Extract the (X, Y) coordinate from the center of the cell holding the provided text.  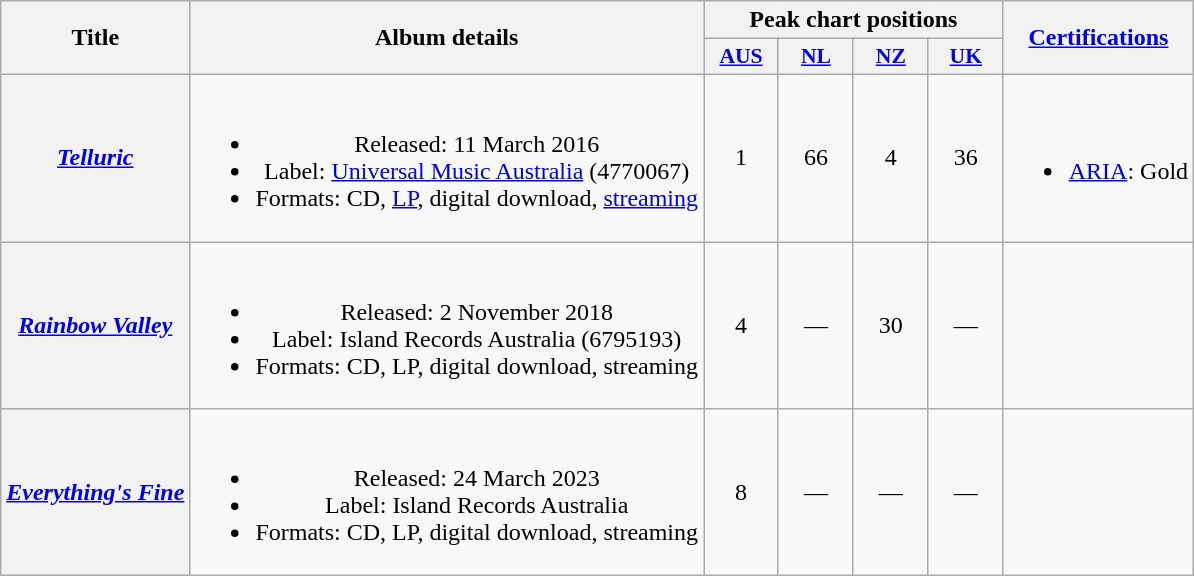
Telluric (96, 158)
8 (742, 492)
Released: 11 March 2016Label: Universal Music Australia (4770067)Formats: CD, LP, digital download, streaming (447, 158)
ARIA: Gold (1098, 158)
NL (816, 57)
Album details (447, 38)
30 (890, 326)
AUS (742, 57)
Title (96, 38)
Peak chart positions (854, 20)
66 (816, 158)
NZ (890, 57)
Released: 2 November 2018Label: Island Records Australia (6795193)Formats: CD, LP, digital download, streaming (447, 326)
Rainbow Valley (96, 326)
1 (742, 158)
Everything's Fine (96, 492)
Certifications (1098, 38)
Released: 24 March 2023Label: Island Records AustraliaFormats: CD, LP, digital download, streaming (447, 492)
36 (966, 158)
UK (966, 57)
